Pinpoint the cell where the given text exists, returning its [x, y] midpoint coordinate. 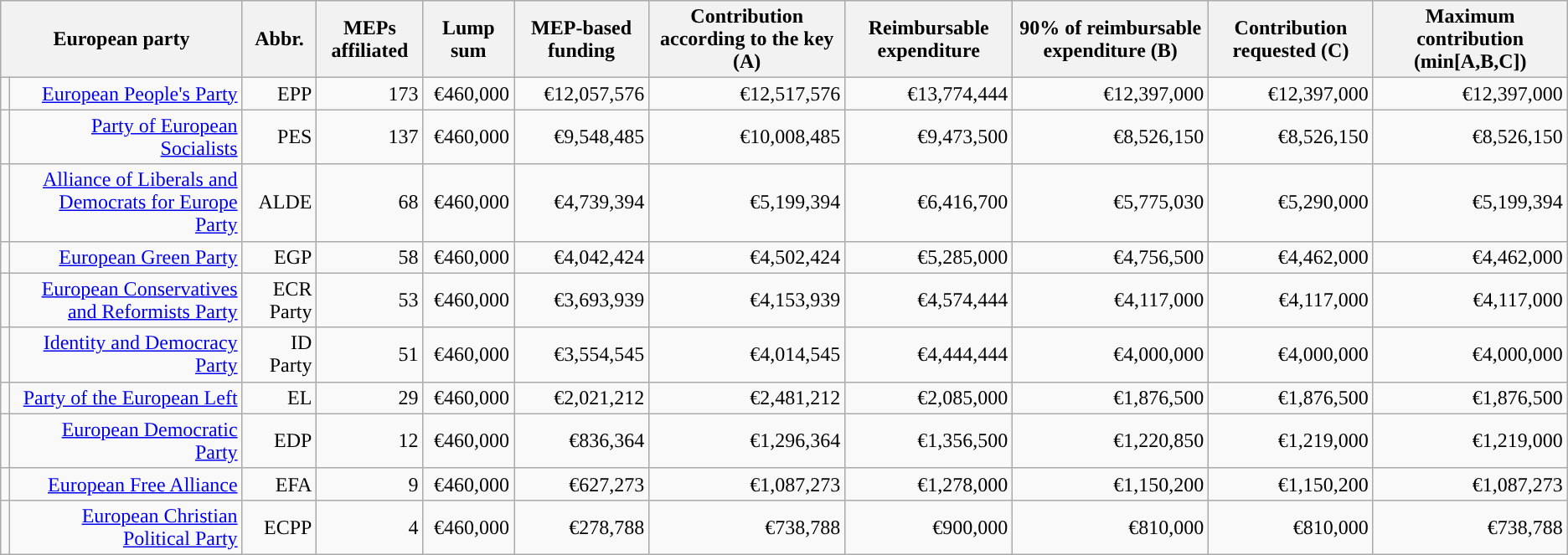
51 [370, 355]
EFA [280, 484]
90% of reimbursable expenditure (B) [1111, 39]
€13,774,444 [929, 94]
€2,481,212 [747, 398]
Lump sum [469, 39]
€627,273 [581, 484]
€12,517,576 [747, 94]
Identity and Democracy Party [126, 355]
ID Party [280, 355]
€9,473,500 [929, 137]
ECR Party [280, 300]
€4,042,424 [581, 257]
€4,014,545 [747, 355]
European Free Alliance [126, 484]
€3,554,545 [581, 355]
58 [370, 257]
137 [370, 137]
€2,021,212 [581, 398]
MEP-based funding [581, 39]
4 [370, 527]
€5,775,030 [1111, 203]
Abbr. [280, 39]
Reimbursable expenditure [929, 39]
€10,008,485 [747, 137]
European Democratic Party [126, 440]
€5,290,000 [1291, 203]
€900,000 [929, 527]
ECPP [280, 527]
€4,502,424 [747, 257]
€278,788 [581, 527]
EL [280, 398]
68 [370, 203]
9 [370, 484]
€1,356,500 [929, 440]
€1,220,850 [1111, 440]
€4,739,394 [581, 203]
12 [370, 440]
Contribution according to the key (A) [747, 39]
Alliance of Liberals and Democrats for Europe Party [126, 203]
Party of the European Left [126, 398]
ALDE [280, 203]
European Christian Political Party [126, 527]
Contribution requested (C) [1291, 39]
European People's Party [126, 94]
€6,416,700 [929, 203]
€4,574,444 [929, 300]
European party [121, 39]
PES [280, 137]
29 [370, 398]
€2,085,000 [929, 398]
53 [370, 300]
EDP [280, 440]
MEPs affiliated [370, 39]
€1,296,364 [747, 440]
€3,693,939 [581, 300]
€12,057,576 [581, 94]
€9,548,485 [581, 137]
€4,153,939 [747, 300]
European Green Party [126, 257]
€4,444,444 [929, 355]
Maximum contribution (min[A,B,C]) [1470, 39]
European Conservatives and Reformists Party [126, 300]
EPP [280, 94]
EGP [280, 257]
€4,756,500 [1111, 257]
€5,285,000 [929, 257]
€1,278,000 [929, 484]
€836,364 [581, 440]
Party of European Socialists [126, 137]
173 [370, 94]
